Scan for the cell matching the given text and deliver its (x, y) coordinate at center. 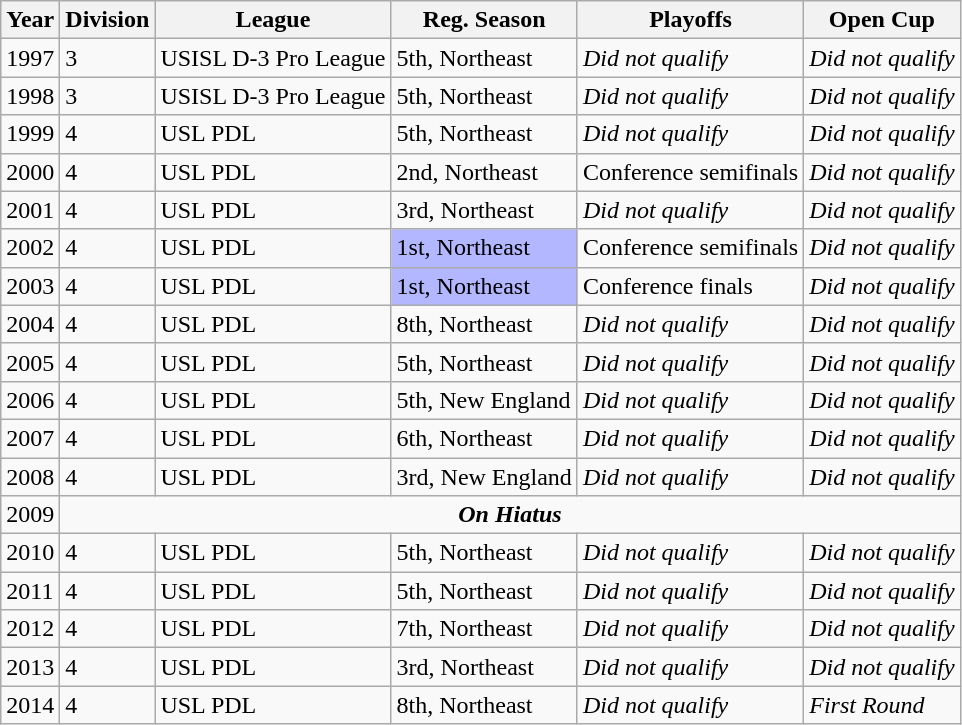
2006 (30, 400)
2001 (30, 210)
Reg. Season (484, 20)
League (273, 20)
Year (30, 20)
1998 (30, 96)
1997 (30, 58)
Open Cup (882, 20)
5th, New England (484, 400)
2012 (30, 629)
2nd, Northeast (484, 172)
2002 (30, 248)
2004 (30, 324)
3rd, New England (484, 477)
2008 (30, 477)
6th, Northeast (484, 438)
2014 (30, 705)
Conference finals (690, 286)
On Hiatus (510, 515)
2009 (30, 515)
2003 (30, 286)
1999 (30, 134)
2010 (30, 553)
7th, Northeast (484, 629)
2007 (30, 438)
2013 (30, 667)
2011 (30, 591)
2000 (30, 172)
Playoffs (690, 20)
Division (108, 20)
First Round (882, 705)
2005 (30, 362)
